Determine the [X, Y] coordinate at the center of the cell enclosing the given text.  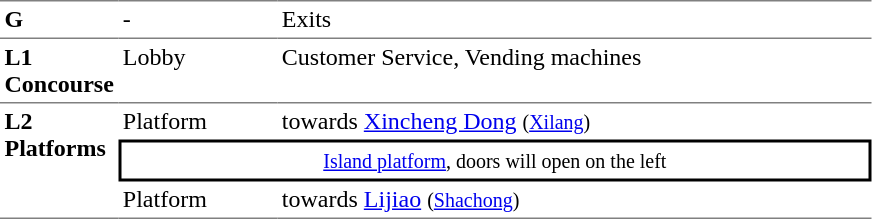
towards Xincheng Dong (Xilang) [574, 122]
L1Concourse [59, 71]
Lobby [198, 71]
Platform [198, 122]
- [198, 19]
Exits [574, 19]
Island platform, doors will open on the left [494, 161]
G [59, 19]
Customer Service, Vending machines [574, 71]
